Search for the cell housing the specified text and yield its (x, y) center coordinate. 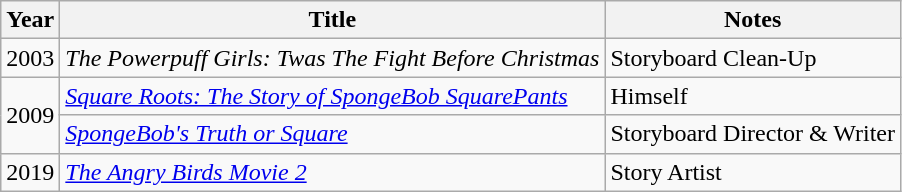
Himself (753, 96)
2009 (30, 115)
Storyboard Clean-Up (753, 58)
Year (30, 20)
Title (332, 20)
2019 (30, 172)
Notes (753, 20)
2003 (30, 58)
Storyboard Director & Writer (753, 134)
The Angry Birds Movie 2 (332, 172)
Square Roots: The Story of SpongeBob SquarePants (332, 96)
Story Artist (753, 172)
SpongeBob's Truth or Square (332, 134)
The Powerpuff Girls: Twas The Fight Before Christmas (332, 58)
